Provide the (X, Y) coordinate of the cell's center where the given text is located.  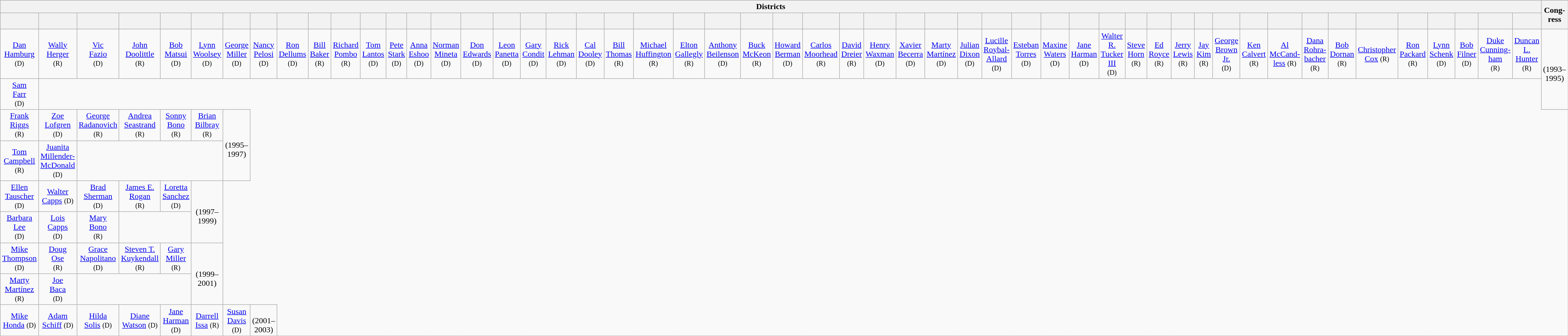
JuanitaMillender-McDonald(D) (58, 160)
AnnaEshoo(D) (419, 54)
GaryCondit(D) (533, 54)
(1999–2001) (207, 274)
SteveHorn(R) (1136, 54)
EdRoyce(R) (1159, 54)
AndreaSeastrand (R) (140, 125)
DianeWatson (D) (140, 320)
(1995–1997) (236, 145)
(2001–2003) (264, 320)
DukeCunning-ham(R) (1495, 54)
DonEdwards(D) (477, 54)
CarlosMoorhead(R) (821, 54)
DavidDreier(R) (852, 54)
HowardBerman(D) (787, 54)
LynnWoolsey(D) (207, 54)
JoeBaca(D) (58, 289)
MartyMartínez (R) (20, 289)
JohnDoolittle(R) (140, 54)
TomLantos(D) (373, 54)
FrankRiggs(R) (20, 125)
BobMatsui(D) (176, 54)
GaryMiller(R) (176, 258)
DanHamburg(D) (20, 54)
HildaSolis (D) (98, 320)
LoisCapps(D) (58, 227)
MikeThompson(D) (20, 258)
GraceNapolitano(D) (98, 258)
AdamSchiff (D) (58, 320)
BrianBilbray(R) (207, 125)
JerryLewis(R) (1183, 54)
GeorgeMiller(D) (236, 54)
MartyMartínez(D) (941, 54)
WalterCapps (D) (58, 196)
KenCalvert(R) (1254, 54)
(1993–1995) (1555, 69)
NormanMineta(D) (446, 54)
(1997–1999) (207, 212)
TomCampbell(R) (20, 160)
LucilleRoybal-Allard(D) (996, 54)
CalDooley(D) (590, 54)
EstebanTorres(D) (1026, 54)
XavierBecerra(D) (911, 54)
BarbaraLee(D) (20, 227)
RichardPombo(R) (346, 54)
RonDellums(D) (293, 54)
NancyPelosi(D) (264, 54)
HenryWaxman(D) (880, 54)
AnthonyBeilenson(D) (722, 54)
JaneHarman(D) (1084, 54)
EltonGallegly(R) (689, 54)
LeonPanetta (D) (507, 54)
VicFazio(D) (98, 54)
LynnSchenk(D) (1441, 54)
MaxineWaters(D) (1055, 54)
DuncanL.Hunter(R) (1527, 54)
JulianDixon(D) (969, 54)
Districts (771, 7)
LorettaSanchez(D) (176, 196)
GeorgeRadanovich(R) (98, 125)
MaryBono(R) (98, 227)
Walter R.Tucker III(D) (1112, 54)
BradSherman(D) (98, 196)
DougOse(R) (58, 258)
DarrellIssa (R) (207, 320)
JaneHarman (D) (176, 320)
DanaRohra-bacher(R) (1315, 54)
SusanDavis (D) (236, 320)
RickLehman(D) (561, 54)
BobDornan(R) (1342, 54)
GeorgeBrownJr.(D) (1227, 54)
BillThomas(R) (619, 54)
PeteStark(D) (397, 54)
MichaelHuffington(R) (653, 54)
BobFilner(D) (1467, 54)
ChristopherCox (R) (1377, 54)
RonPackard(R) (1413, 54)
ZoeLofgren(D) (58, 125)
AlMcCand-less (R) (1285, 54)
Steven T.Kuykendall(R) (140, 258)
JayKim(R) (1204, 54)
SonnyBono(R) (176, 125)
Cong­ress (1555, 15)
EllenTauscher(D) (20, 196)
James E.Rogan(R) (140, 196)
MikeHonda (D) (20, 320)
WallyHerger(R) (58, 54)
BuckMcKeon(R) (757, 54)
SamFarr(D) (20, 94)
BillBaker(R) (319, 54)
